Output the [X, Y] coordinate of the center of the cell containing the given text.  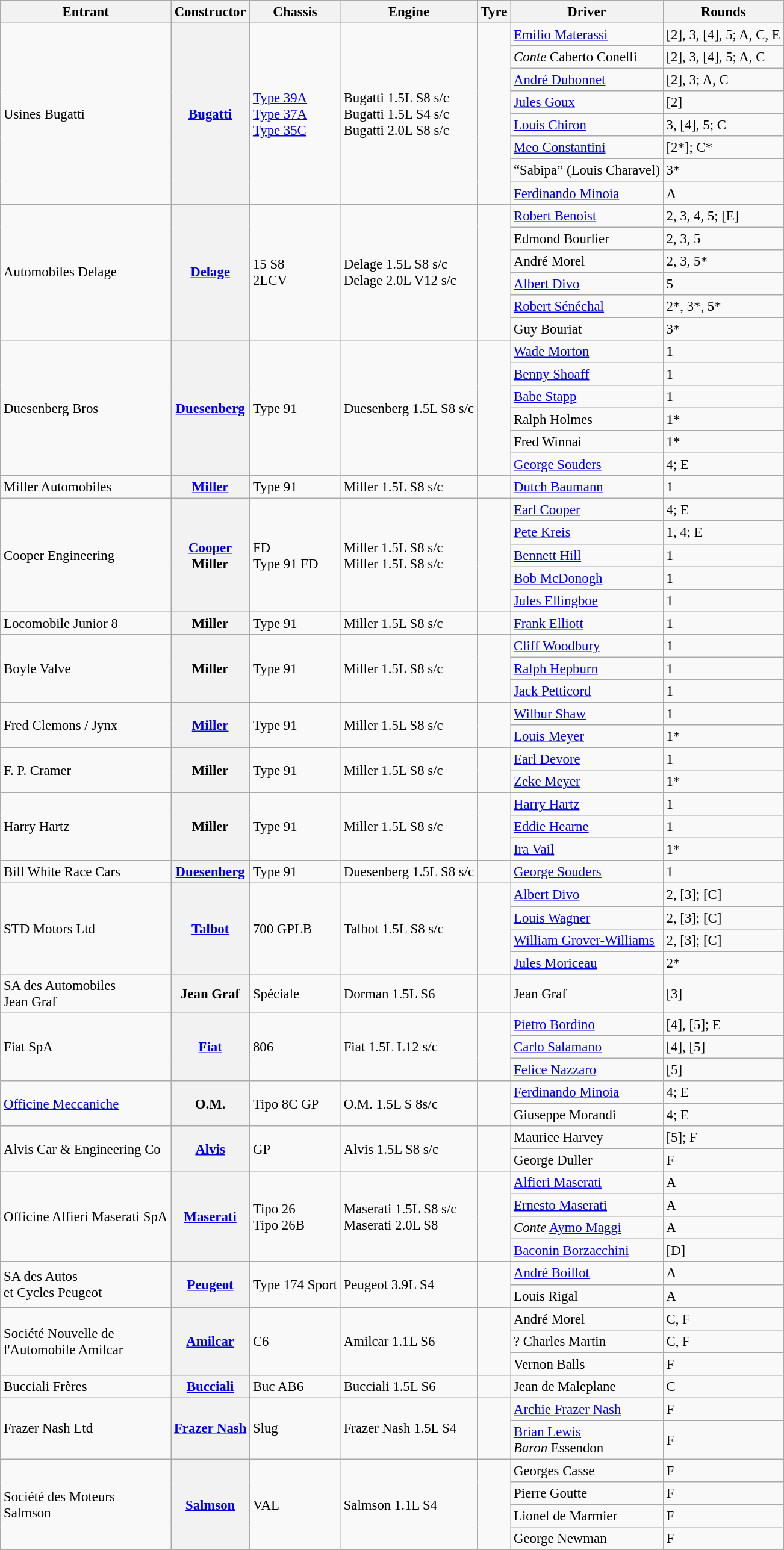
Bugatti [211, 114]
Fred Winnai [587, 442]
SA des Automobiles Jean Graf [86, 994]
GP [295, 1149]
F. P. Cramer [86, 771]
Bob McDonogh [587, 578]
[2*]; C* [723, 148]
Duesenberg Bros [86, 408]
[3] [723, 994]
15 S82LCV [295, 272]
Maserati 1.5L S8 s/c Maserati 2.0L S8 [408, 1216]
Bill White Race Cars [86, 873]
Frazer Nash Ltd [86, 1428]
Officine Meccaniche [86, 1103]
Alvis Car & Engineering Co [86, 1149]
Locomobile Junior 8 [86, 623]
[4], [5] [723, 1047]
Chassis [295, 12]
Wilbur Shaw [587, 714]
Officine Alfieri Maserati SpA [86, 1216]
O.M. [211, 1103]
CooperMiller [211, 555]
Tipo 26Tipo 26B [295, 1216]
[4], [5]; E [723, 1024]
Frazer Nash 1.5L S4 [408, 1428]
Bucciali Frères [86, 1387]
Bugatti 1.5L S8 s/c Bugatti 1.5L S4 s/c Bugatti 2.0L S8 s/c [408, 114]
Amilcar [211, 1342]
André Boillot [587, 1274]
? Charles Martin [587, 1341]
3, [4], 5; C [723, 125]
Jean de Maleplane [587, 1387]
Louis Meyer [587, 736]
Société des Moteurs Salmson [86, 1504]
Delage [211, 272]
Fiat SpA [86, 1047]
Robert Sénéchal [587, 307]
Talbot 1.5L S8 s/c [408, 929]
Ira Vail [587, 850]
Buc AB6 [295, 1387]
Carlo Salamano [587, 1047]
5 [723, 284]
Talbot [211, 929]
2* [723, 963]
Engine [408, 12]
Archie Frazer Nash [587, 1409]
Maserati [211, 1216]
Boyle Valve [86, 668]
[2], 3, [4], 5; A, C, E [723, 35]
Pete Kreis [587, 533]
Maurice Harvey [587, 1138]
Fiat 1.5L L12 s/c [408, 1047]
George Duller [587, 1160]
Giuseppe Morandi [587, 1115]
Spéciale [295, 994]
2, 3, 5* [723, 261]
Bennett Hill [587, 555]
Emilio Materassi [587, 35]
[D] [723, 1251]
George Newman [587, 1539]
VAL [295, 1504]
Jack Petticord [587, 691]
Baconin Borzacchini [587, 1251]
Ernesto Maserati [587, 1206]
Automobiles Delage [86, 272]
Conte Aymo Maggi [587, 1228]
Salmson 1.1L S4 [408, 1504]
Alfieri Maserati [587, 1183]
Babe Stapp [587, 397]
[5]; F [723, 1138]
SA des Autoset Cycles Peugeot [86, 1285]
2, 3, 4, 5; [E] [723, 216]
Robert Benoist [587, 216]
Pietro Bordino [587, 1024]
Usines Bugatti [86, 114]
Zeke Meyer [587, 782]
Entrant [86, 12]
Tipo 8C GP [295, 1103]
Eddie Hearne [587, 827]
Jules Ellingboe [587, 600]
STD Motors Ltd [86, 929]
Pierre Goutte [587, 1493]
O.M. 1.5L S 8s/c [408, 1103]
Georges Casse [587, 1471]
Miller 1.5L S8 s/cMiller 1.5L S8 s/c [408, 555]
Benny Shoaff [587, 374]
Edmond Bourlier [587, 238]
Alvis [211, 1149]
Wade Morton [587, 352]
FDType 91 FD [295, 555]
Ralph Hepburn [587, 668]
Frank Elliott [587, 623]
Driver [587, 12]
Miller Automobiles [86, 487]
Guy Bouriat [587, 329]
Bucciali 1.5L S6 [408, 1387]
Dorman 1.5L S6 [408, 994]
Jules Goux [587, 102]
Tyre [494, 12]
Constructor [211, 12]
Vernon Balls [587, 1364]
Conte Caberto Conelli [587, 57]
Cooper Engineering [86, 555]
Brian LewisBaron Essendon [587, 1440]
Société Nouvelle del'Automobile Amilcar [86, 1342]
Slug [295, 1428]
[5] [723, 1069]
Jules Moriceau [587, 963]
Frazer Nash [211, 1428]
Peugeot [211, 1285]
C6 [295, 1342]
Meo Constantini [587, 148]
Alvis 1.5L S8 s/c [408, 1149]
C [723, 1387]
Type 174 Sport [295, 1285]
André Dubonnet [587, 80]
Bucciali [211, 1387]
Earl Devore [587, 759]
806 [295, 1047]
Delage 1.5L S8 s/c Delage 2.0L V12 s/c [408, 272]
Fiat [211, 1047]
700 GPLB [295, 929]
2*, 3*, 5* [723, 307]
Rounds [723, 12]
[2] [723, 102]
2, 3, 5 [723, 238]
Fred Clemons / Jynx [86, 725]
[2], 3; A, C [723, 80]
Felice Nazzaro [587, 1069]
Salmson [211, 1504]
Type 39AType 37AType 35C [295, 114]
Louis Rigal [587, 1296]
Peugeot 3.9L S4 [408, 1285]
Ralph Holmes [587, 420]
[2], 3, [4], 5; A, C [723, 57]
Louis Chiron [587, 125]
Dutch Baumann [587, 487]
Earl Cooper [587, 510]
Cliff Woodbury [587, 646]
Amilcar 1.1L S6 [408, 1342]
“Sabipa” (Louis Charavel) [587, 170]
Louis Wagner [587, 918]
1, 4; E [723, 533]
Lionel de Marmier [587, 1516]
William Grover-Williams [587, 940]
